Locate the cell with the specified text and output its (x, y) center coordinate. 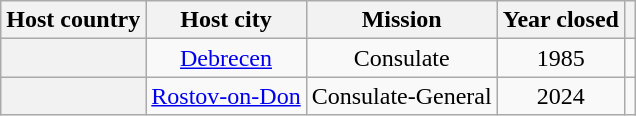
Host city (226, 20)
Debrecen (226, 58)
1985 (560, 58)
Consulate (402, 58)
Mission (402, 20)
Year closed (560, 20)
Rostov-on-Don (226, 96)
Host country (74, 20)
Consulate-General (402, 96)
2024 (560, 96)
